Return the (X, Y) coordinate for the center point of the cell that contains the specified text.  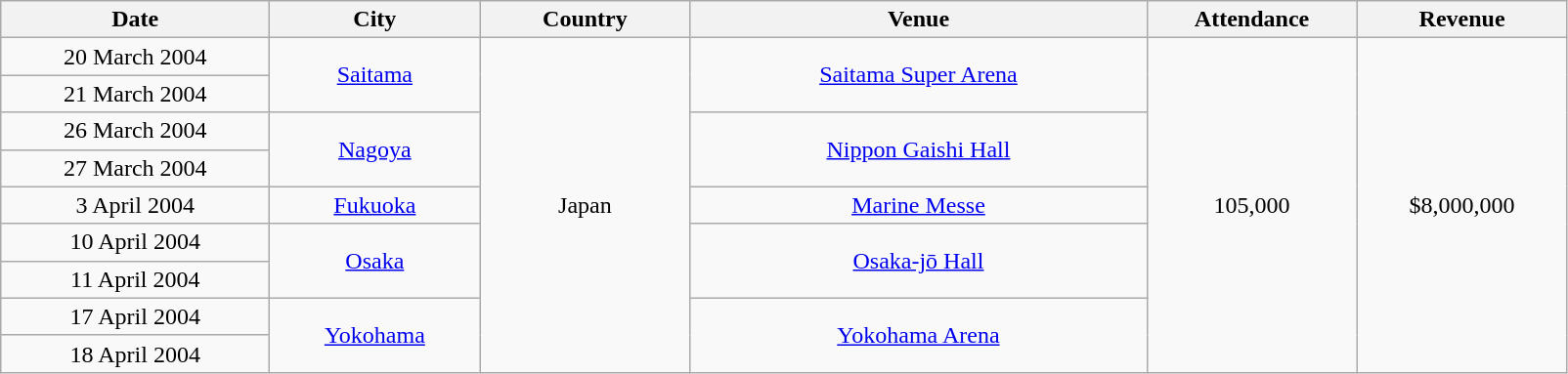
3 April 2004 (135, 205)
18 April 2004 (135, 353)
Marine Messe (919, 205)
11 April 2004 (135, 279)
Nippon Gaishi Hall (919, 149)
$8,000,000 (1462, 205)
26 March 2004 (135, 131)
Country (585, 20)
10 April 2004 (135, 242)
Yokohama (375, 335)
Osaka-jō Hall (919, 261)
Fukuoka (375, 205)
27 March 2004 (135, 168)
Date (135, 20)
Saitama (375, 75)
17 April 2004 (135, 316)
Nagoya (375, 149)
Saitama Super Arena (919, 75)
Japan (585, 205)
21 March 2004 (135, 94)
Revenue (1462, 20)
Osaka (375, 261)
20 March 2004 (135, 57)
105,000 (1251, 205)
City (375, 20)
Venue (919, 20)
Attendance (1251, 20)
Yokohama Arena (919, 335)
